Pinpoint the cell where the given text exists, returning its (x, y) midpoint coordinate. 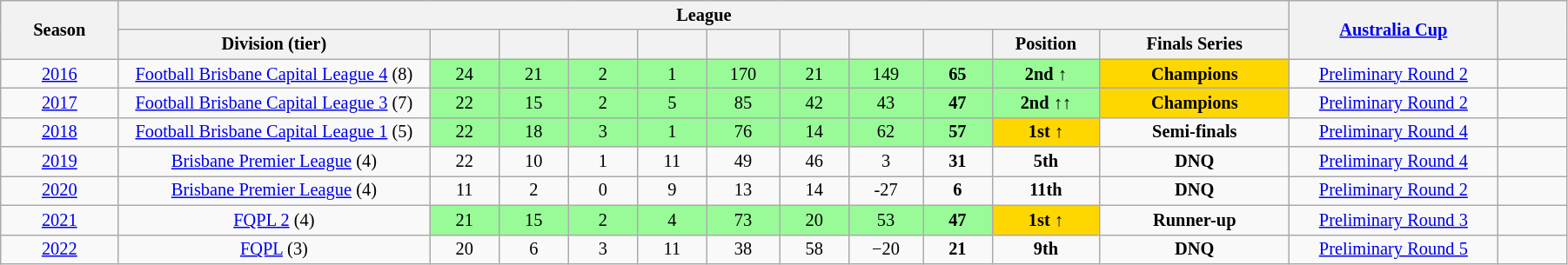
2020 (59, 190)
5 (673, 103)
FQPL (3) (274, 249)
5th (1046, 162)
49 (743, 162)
9 (673, 190)
10 (533, 162)
Football Brisbane Capital League 1 (5) (274, 132)
Finals Series (1195, 44)
170 (743, 74)
65 (958, 74)
2nd ↑↑ (1046, 103)
Position (1046, 44)
2017 (59, 103)
-27 (886, 190)
Season (59, 30)
2019 (59, 162)
46 (814, 162)
Division (tier) (274, 44)
4 (673, 220)
53 (886, 220)
2021 (59, 220)
11th (1046, 190)
13 (743, 190)
League (704, 15)
2018 (59, 132)
42 (814, 103)
76 (743, 132)
85 (743, 103)
62 (886, 132)
0 (603, 190)
2nd ↑ (1046, 74)
149 (886, 74)
38 (743, 249)
FQPL 2 (4) (274, 220)
57 (958, 132)
43 (886, 103)
Football Brisbane Capital League 4 (8) (274, 74)
58 (814, 249)
18 (533, 132)
2016 (59, 74)
Football Brisbane Capital League 3 (7) (274, 103)
Preliminary Round 5 (1394, 249)
Runner-up (1195, 220)
31 (958, 162)
Preliminary Round 3 (1394, 220)
24 (465, 74)
Semi-finals (1195, 132)
73 (743, 220)
Australia Cup (1394, 30)
9th (1046, 249)
2022 (59, 249)
−20 (886, 249)
